Extract the [x, y] coordinate from the center of the cell holding the provided text.  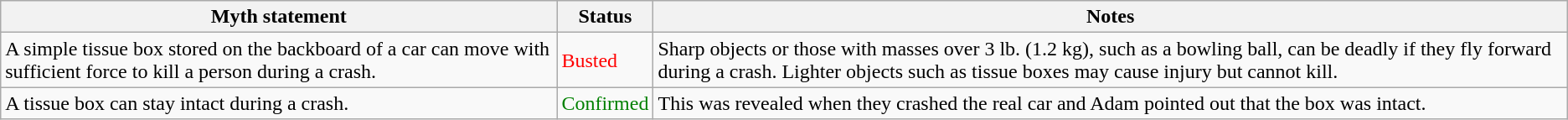
Busted [605, 60]
Myth statement [279, 17]
A tissue box can stay intact during a crash. [279, 103]
Notes [1111, 17]
This was revealed when they crashed the real car and Adam pointed out that the box was intact. [1111, 103]
Status [605, 17]
A simple tissue box stored on the backboard of a car can move with sufficient force to kill a person during a crash. [279, 60]
Confirmed [605, 103]
